From the cell containing the given text, extract its center point as (x, y) coordinate. 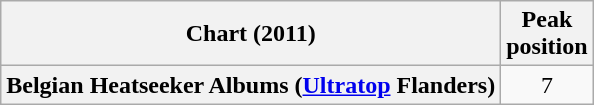
Chart (2011) (251, 34)
7 (547, 85)
Peakposition (547, 34)
Belgian Heatseeker Albums (Ultratop Flanders) (251, 85)
